Extract the [x, y] coordinate from the center of the cell holding the provided text.  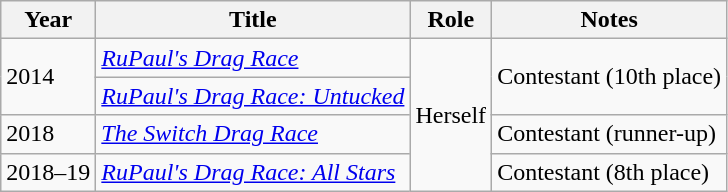
RuPaul's Drag Race [253, 58]
Role [451, 20]
RuPaul's Drag Race: All Stars [253, 172]
Contestant (runner-up) [610, 134]
Contestant (8th place) [610, 172]
Notes [610, 20]
Herself [451, 115]
2018–19 [48, 172]
Title [253, 20]
RuPaul's Drag Race: Untucked [253, 96]
The Switch Drag Race [253, 134]
Year [48, 20]
Contestant (10th place) [610, 77]
2018 [48, 134]
2014 [48, 77]
